Find where the given text appears and provide that cell's center as [x, y] coordinate. 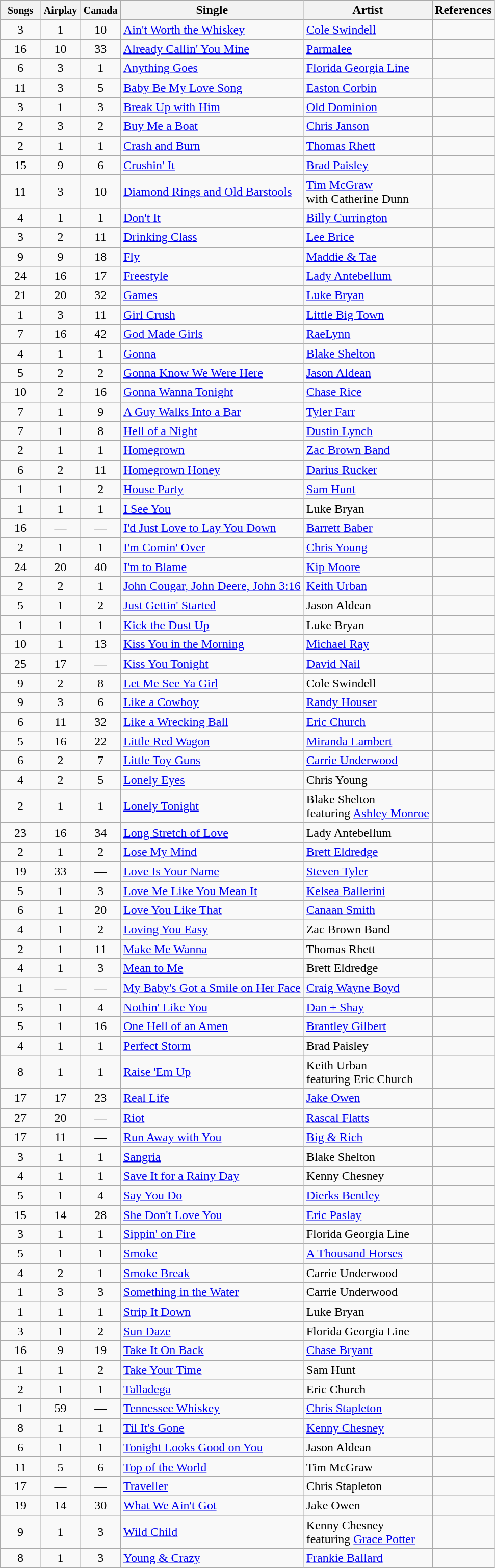
Old Dominion [368, 107]
Michael Ray [368, 644]
Top of the World [212, 1467]
Like a Cowboy [212, 702]
Ain't Worth the Whiskey [212, 30]
Dustin Lynch [368, 431]
Loving You Easy [212, 930]
Strip It Down [212, 1312]
59 [60, 1409]
Long Stretch of Love [212, 832]
Craig Wayne Boyd [368, 988]
Homegrown Honey [212, 470]
Love Me Like You Mean It [212, 891]
I'm to Blame [212, 567]
42 [101, 334]
Til It's Gone [212, 1428]
22 [101, 741]
Tim McGraw with Catherine Dunn [368, 192]
Say You Do [212, 1195]
David Nail [368, 664]
Darius Rucker [368, 470]
Chase Rice [368, 392]
Let Me See Ya Girl [212, 683]
Love You Like That [212, 910]
Gonna Know We Were Here [212, 373]
Crash and Burn [212, 146]
Traveller [212, 1486]
Drinking Class [212, 237]
Chris Janson [368, 126]
Big & Rich [368, 1137]
Already Callin' You Mine [212, 49]
Don't It [212, 218]
RaeLynn [368, 334]
Tyler Farr [368, 412]
Break Up with Him [212, 107]
Hell of a Night [212, 431]
Anything Goes [212, 68]
Brantley Gilbert [368, 1026]
Tennessee Whiskey [212, 1409]
Fly [212, 256]
Girl Crush [212, 315]
Artist [368, 10]
Kiss You in the Morning [212, 644]
Chase Bryant [368, 1350]
Eric Paslay [368, 1215]
Frankie Ballard [368, 1558]
Randy Houser [368, 702]
Kelsea Ballerini [368, 891]
What We Ain't Got [212, 1505]
Smoke Break [212, 1273]
Sun Daze [212, 1331]
Billy Currington [368, 218]
Make Me Wanna [212, 949]
Tonight Looks Good on You [212, 1447]
28 [101, 1215]
Take It On Back [212, 1350]
Love Is Your Name [212, 871]
Something in the Water [212, 1292]
34 [101, 832]
Canada [101, 10]
I'd Just Love to Lay You Down [212, 528]
Baby Be My Love Song [212, 88]
Keith Urban [368, 586]
Young & Crazy [212, 1558]
27 [20, 1118]
One Hell of an Amen [212, 1026]
John Cougar, John Deere, John 3:16 [212, 586]
Gonna Wanna Tonight [212, 392]
Dan + Shay [368, 1007]
Lonely Tonight [212, 806]
Maddie & Tae [368, 256]
I See You [212, 508]
Kick the Dust Up [212, 625]
My Baby's Got a Smile on Her Face [212, 988]
Little Red Wagon [212, 741]
Wild Child [212, 1531]
18 [101, 256]
Real Life [212, 1098]
Kenny Chesney featuring Grace Potter [368, 1531]
Keith Urban featuring Eric Church [368, 1072]
Rascal Flatts [368, 1118]
Canaan Smith [368, 910]
Riot [212, 1118]
Little Big Town [368, 315]
13 [101, 644]
Freestyle [212, 276]
Blake Shelton featuring Ashley Monroe [368, 806]
She Don't Love You [212, 1215]
25 [20, 664]
Sangria [212, 1156]
Barrett Baber [368, 528]
Parmalee [368, 49]
Talladega [212, 1389]
Kiss You Tonight [212, 664]
Single [212, 10]
Miranda Lambert [368, 741]
Lose My Mind [212, 852]
Dierks Bentley [368, 1195]
House Party [212, 489]
Perfect Storm [212, 1046]
Buy Me a Boat [212, 126]
Raise 'Em Up [212, 1072]
Like a Wrecking Ball [212, 722]
Save It for a Rainy Day [212, 1176]
Nothin' Like You [212, 1007]
Songs [20, 10]
A Guy Walks Into a Bar [212, 412]
A Thousand Horses [368, 1254]
Smoke [212, 1254]
Steven Tyler [368, 871]
Crushin' It [212, 165]
Diamond Rings and Old Barstools [212, 192]
Just Gettin' Started [212, 606]
Run Away with You [212, 1137]
Lee Brice [368, 237]
God Made Girls [212, 334]
Airplay [60, 10]
30 [101, 1505]
Little Toy Guns [212, 761]
Games [212, 295]
Sippin' on Fire [212, 1234]
40 [101, 567]
Homegrown [212, 450]
Take Your Time [212, 1370]
Tim McGraw [368, 1467]
I'm Comin' Over [212, 547]
Gonna [212, 354]
Lonely Eyes [212, 780]
References [464, 10]
Easton Corbin [368, 88]
21 [20, 295]
Kip Moore [368, 567]
Mean to Me [212, 968]
